Pinpoint the cell where the given text exists, returning its [X, Y] midpoint coordinate. 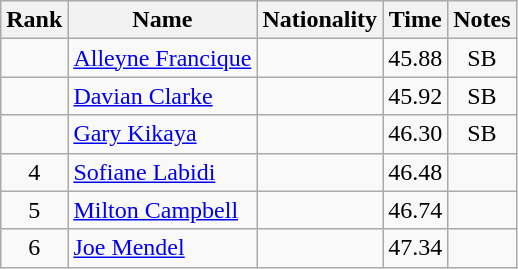
46.30 [416, 134]
4 [34, 172]
Gary Kikaya [162, 134]
Joe Mendel [162, 248]
6 [34, 248]
Notes [482, 20]
47.34 [416, 248]
45.88 [416, 58]
46.48 [416, 172]
Name [162, 20]
Rank [34, 20]
Alleyne Francique [162, 58]
Sofiane Labidi [162, 172]
5 [34, 210]
46.74 [416, 210]
Davian Clarke [162, 96]
Nationality [320, 20]
45.92 [416, 96]
Milton Campbell [162, 210]
Time [416, 20]
